Provide the [x, y] coordinate of the cell's center where the given text is located.  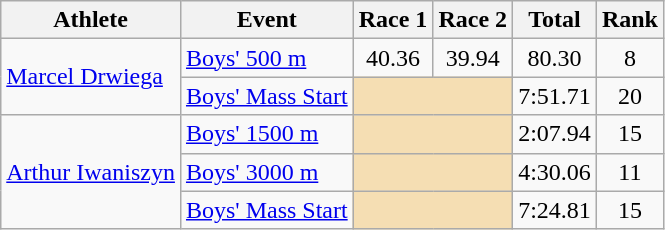
Rank [630, 20]
11 [630, 172]
20 [630, 96]
Total [555, 20]
Boys' 500 m [266, 58]
7:24.81 [555, 210]
40.36 [393, 58]
8 [630, 58]
2:07.94 [555, 134]
4:30.06 [555, 172]
Race 1 [393, 20]
80.30 [555, 58]
Boys' 1500 m [266, 134]
Marcel Drwiega [91, 77]
Race 2 [473, 20]
Arthur Iwaniszyn [91, 172]
7:51.71 [555, 96]
Event [266, 20]
Boys' 3000 m [266, 172]
Athlete [91, 20]
39.94 [473, 58]
